Return (x, y) of the center of cell containing provided text 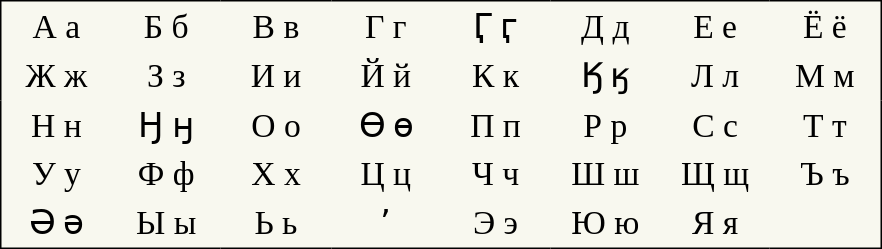
ʼ (386, 223)
Э э (496, 223)
Ъ ъ (826, 174)
Ӷ ӷ (496, 26)
Ӈ ӈ (166, 125)
Ц ц (386, 174)
Н н (56, 125)
К к (496, 76)
Б б (166, 26)
Л л (715, 76)
Й й (386, 76)
С с (715, 125)
Д д (605, 26)
Ӄ ӄ (605, 76)
Ф ф (166, 174)
Я я (715, 223)
Х х (276, 174)
А а (56, 26)
Ч ч (496, 174)
Ё ё (826, 26)
Ь ь (276, 223)
Ө ө (386, 125)
И и (276, 76)
П п (496, 125)
Щ щ (715, 174)
З з (166, 76)
Ю ю (605, 223)
Ә ә (56, 223)
Г г (386, 26)
Е е (715, 26)
В в (276, 26)
Ш ш (605, 174)
О о (276, 125)
Р р (605, 125)
У у (56, 174)
М м (826, 76)
Ж ж (56, 76)
Ы ы (166, 223)
Т т (826, 125)
